Identify which cell holds the provided text, then report its (X, Y) central coordinate. 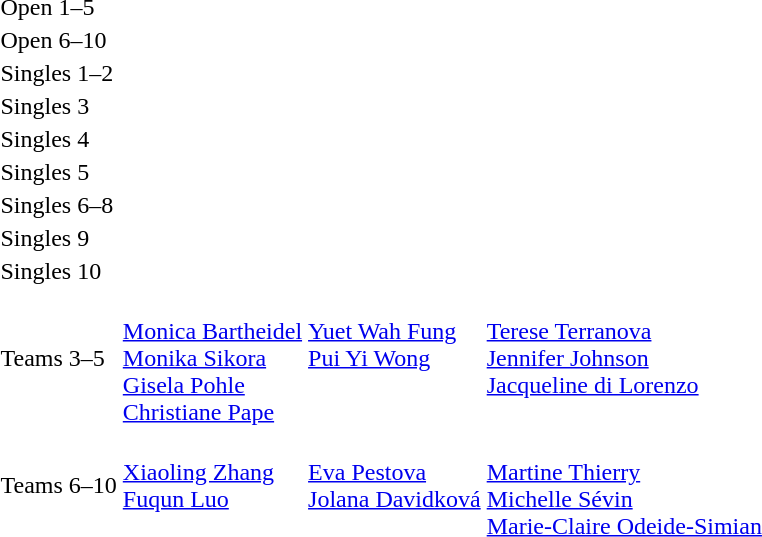
Monica Bartheidel Monika Sikora Gisela Pohle Christiane Pape (212, 358)
Yuet Wah Fung Pui Yi Wong (395, 358)
